Scan for the cell matching the given text and deliver its [x, y] coordinate at center. 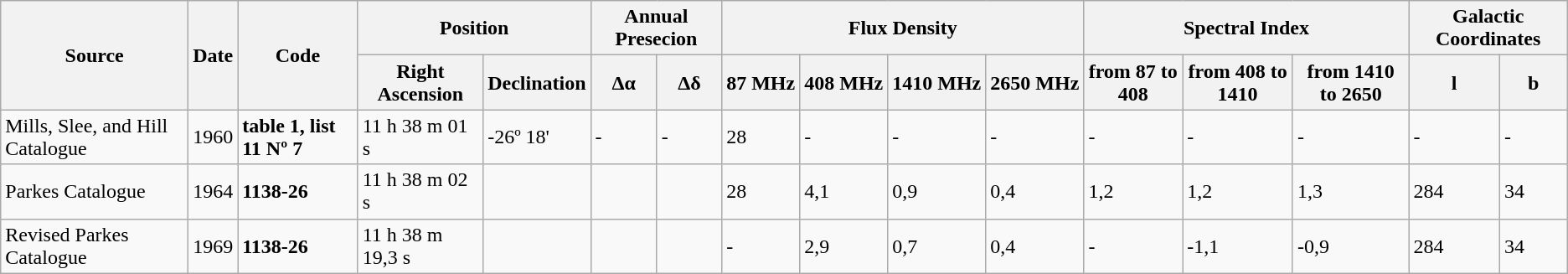
from 408 to 1410 [1238, 82]
1,3 [1350, 191]
2,9 [844, 246]
-26º 18' [537, 137]
-1,1 [1238, 246]
Right Ascension [420, 82]
Parkes Catalogue [95, 191]
Δα [623, 82]
11 h 38 m 19,3 s [420, 246]
Mills, Slee, and Hill Catalogue [95, 137]
1964 [213, 191]
11 h 38 m 02 s [420, 191]
Date [213, 55]
Galactic Coordinates [1488, 28]
1969 [213, 246]
-0,9 [1350, 246]
Annual Presecion [657, 28]
408 MHz [844, 82]
table 1, list 11 Nº 7 [298, 137]
l [1454, 82]
Code [298, 55]
Revised Parkes Catalogue [95, 246]
2650 MHz [1035, 82]
0,7 [936, 246]
1410 MHz [936, 82]
Declination [537, 82]
Position [474, 28]
4,1 [844, 191]
Δδ [689, 82]
from 1410 to 2650 [1350, 82]
87 MHz [761, 82]
11 h 38 m 01 s [420, 137]
1960 [213, 137]
Source [95, 55]
Spectral Index [1246, 28]
0,9 [936, 191]
Flux Density [903, 28]
b [1533, 82]
from 87 to 408 [1133, 82]
